From the cell containing the given text, extract its center point as (x, y) coordinate. 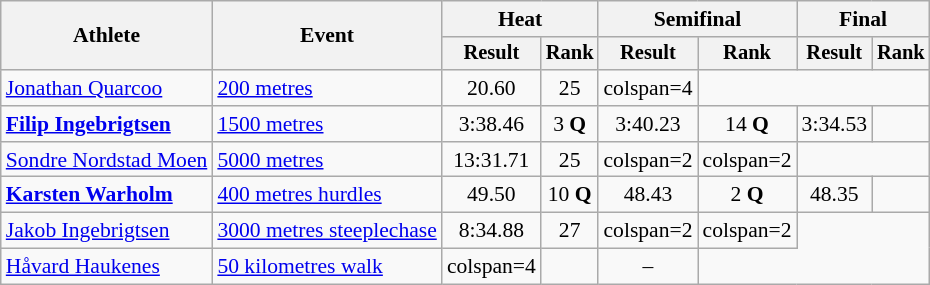
Sondre Nordstad Moen (107, 160)
3 Q (570, 124)
8:34.88 (492, 231)
Filip Ingebrigtsen (107, 124)
3:38.46 (492, 124)
3:34.53 (834, 124)
Jonathan Quarcoo (107, 88)
27 (570, 231)
14 Q (748, 124)
5000 metres (327, 160)
49.50 (492, 195)
2 Q (748, 195)
13:31.71 (492, 160)
– (648, 267)
3000 metres steeplechase (327, 231)
Håvard Haukenes (107, 267)
400 metres hurdles (327, 195)
20.60 (492, 88)
10 Q (570, 195)
200 metres (327, 88)
50 kilometres walk (327, 267)
Athlete (107, 36)
Semifinal (697, 19)
Heat (520, 19)
Jakob Ingebrigtsen (107, 231)
Event (327, 36)
Final (864, 19)
1500 metres (327, 124)
48.35 (834, 195)
3:40.23 (648, 124)
Karsten Warholm (107, 195)
48.43 (648, 195)
